Determine the [x, y] coordinate at the center of the cell enclosing the given text.  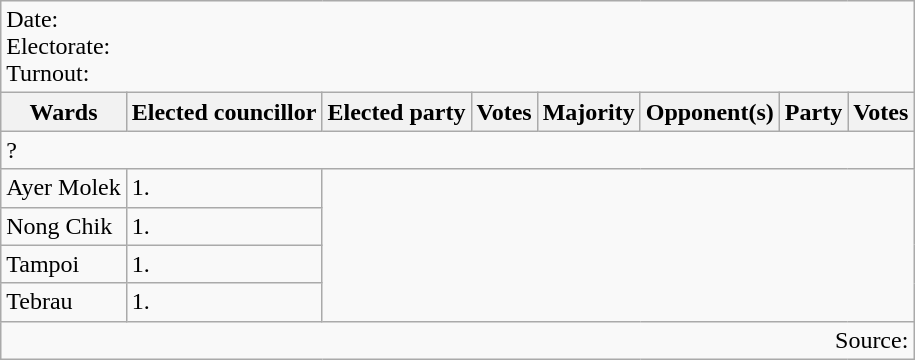
Wards [64, 112]
Opponent(s) [710, 112]
? [458, 150]
Party [813, 112]
Elected party [396, 112]
Tampoi [64, 264]
Source: [458, 340]
Tebrau [64, 302]
Majority [588, 112]
Ayer Molek [64, 188]
Nong Chik [64, 226]
Date: Electorate: Turnout: [458, 47]
Elected councillor [224, 112]
